Output the [X, Y] coordinate of the center of the cell containing the given text.  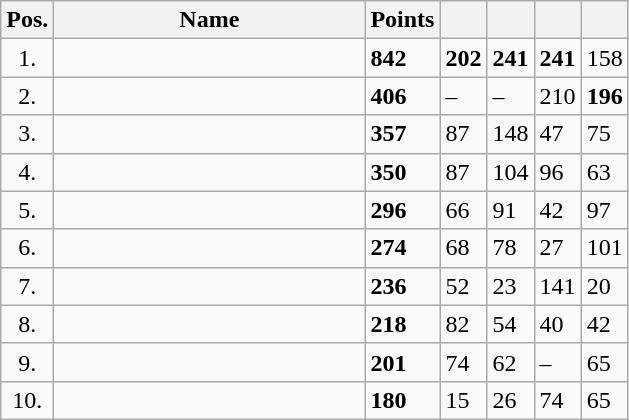
10. [28, 400]
Name [210, 20]
1. [28, 58]
236 [402, 286]
202 [464, 58]
357 [402, 134]
406 [402, 96]
218 [402, 324]
26 [510, 400]
63 [604, 172]
6. [28, 248]
8. [28, 324]
27 [558, 248]
82 [464, 324]
9. [28, 362]
40 [558, 324]
68 [464, 248]
4. [28, 172]
78 [510, 248]
23 [510, 286]
158 [604, 58]
Points [402, 20]
62 [510, 362]
296 [402, 210]
96 [558, 172]
97 [604, 210]
210 [558, 96]
274 [402, 248]
350 [402, 172]
54 [510, 324]
47 [558, 134]
52 [464, 286]
75 [604, 134]
91 [510, 210]
196 [604, 96]
101 [604, 248]
5. [28, 210]
148 [510, 134]
Pos. [28, 20]
3. [28, 134]
2. [28, 96]
104 [510, 172]
141 [558, 286]
7. [28, 286]
66 [464, 210]
201 [402, 362]
15 [464, 400]
842 [402, 58]
20 [604, 286]
180 [402, 400]
